Extract the (x, y) coordinate from the center of the cell holding the provided text.  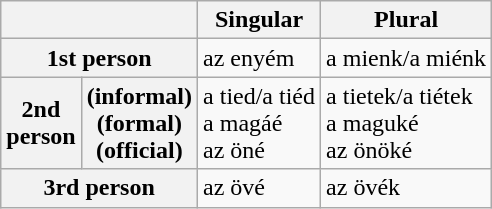
az övék (406, 188)
az enyém (260, 58)
Plural (406, 20)
(informal) (formal) (official) (139, 123)
Singular (260, 20)
a mienk/a miénk (406, 58)
3rd person (100, 188)
2ndperson (41, 123)
a tied/a tiéd a magáé az öné (260, 123)
az övé (260, 188)
1st person (100, 58)
a tietek/a tiétek a maguké az önöké (406, 123)
